Search for the cell housing the specified text and yield its (x, y) center coordinate. 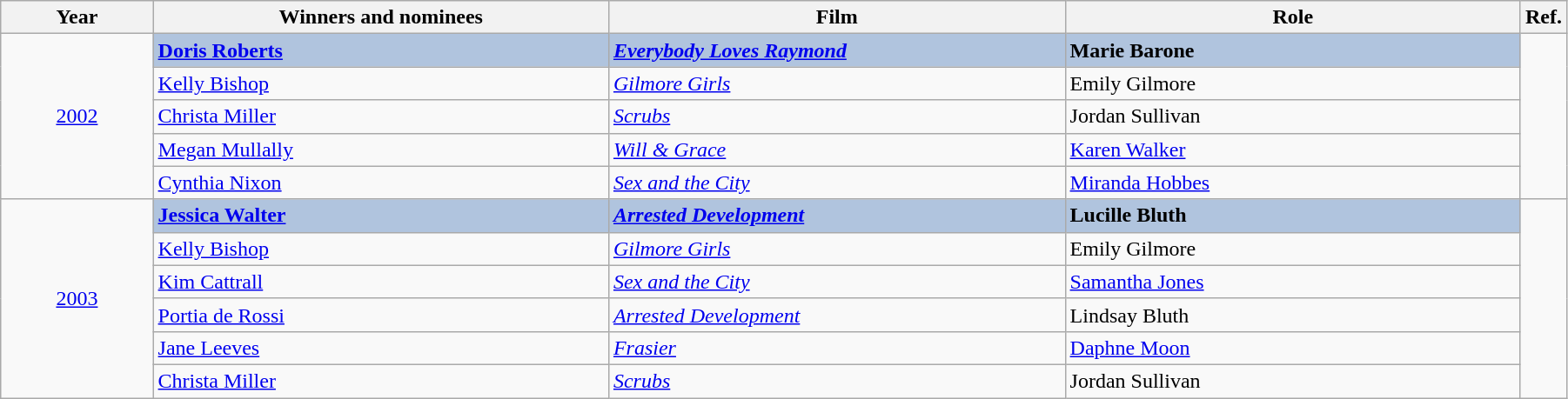
Will & Grace (837, 150)
Jessica Walter (381, 216)
Daphne Moon (1293, 348)
Film (837, 17)
Year (77, 17)
Miranda Hobbes (1293, 183)
Doris Roberts (381, 50)
2003 (77, 298)
Kim Cattrall (381, 282)
2002 (77, 116)
Karen Walker (1293, 150)
Marie Barone (1293, 50)
Everybody Loves Raymond (837, 50)
Winners and nominees (381, 17)
Samantha Jones (1293, 282)
Lindsay Bluth (1293, 315)
Cynthia Nixon (381, 183)
Role (1293, 17)
Megan Mullally (381, 150)
Ref. (1544, 17)
Frasier (837, 348)
Portia de Rossi (381, 315)
Jane Leeves (381, 348)
Lucille Bluth (1293, 216)
